Scan for the cell matching the given text and deliver its [X, Y] coordinate at center. 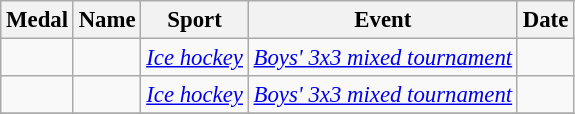
Event [382, 20]
Sport [194, 20]
Medal [38, 20]
Date [545, 20]
Name [107, 20]
